For the text-containing cell, return its midpoint in [X, Y] coordinate format. 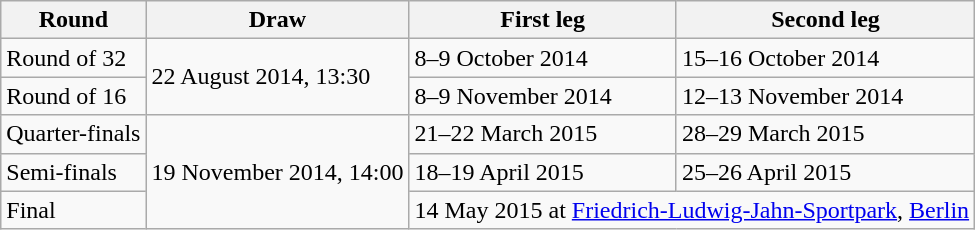
18–19 April 2015 [542, 172]
21–22 March 2015 [542, 134]
Round of 16 [74, 96]
22 August 2014, 13:30 [278, 77]
8–9 November 2014 [542, 96]
Semi-finals [74, 172]
19 November 2014, 14:00 [278, 172]
Quarter-finals [74, 134]
Second leg [825, 20]
Round of 32 [74, 58]
Round [74, 20]
14 May 2015 at Friedrich-Ludwig-Jahn-Sportpark, Berlin [692, 210]
12–13 November 2014 [825, 96]
Final [74, 210]
15–16 October 2014 [825, 58]
Draw [278, 20]
First leg [542, 20]
28–29 March 2015 [825, 134]
25–26 April 2015 [825, 172]
8–9 October 2014 [542, 58]
